Provide the (X, Y) coordinate of the cell's center where the given text is located.  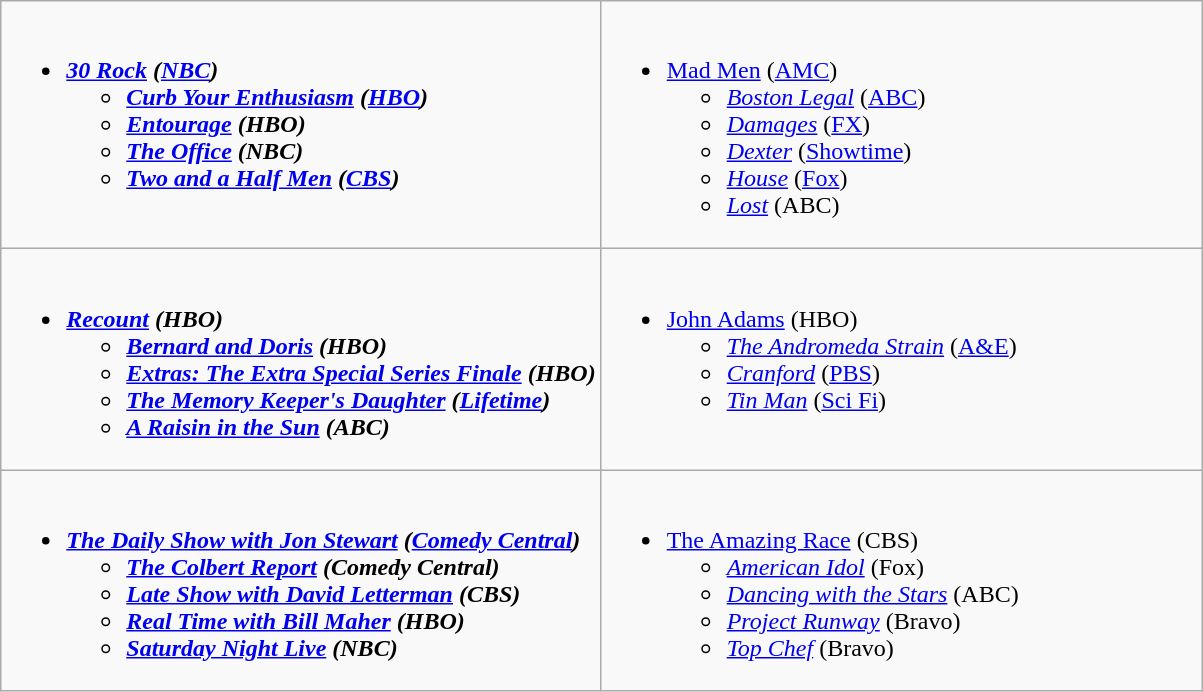
Mad Men (AMC)Boston Legal (ABC)Damages (FX)Dexter (Showtime)House (Fox)Lost (ABC) (901, 125)
Recount (HBO)Bernard and Doris (HBO)Extras: The Extra Special Series Finale (HBO)The Memory Keeper's Daughter (Lifetime)A Raisin in the Sun (ABC) (301, 360)
30 Rock (NBC)Curb Your Enthusiasm (HBO)Entourage (HBO)The Office (NBC)Two and a Half Men (CBS) (301, 125)
John Adams (HBO)The Andromeda Strain (A&E)Cranford (PBS)Tin Man (Sci Fi) (901, 360)
The Amazing Race (CBS)American Idol (Fox)Dancing with the Stars (ABC)Project Runway (Bravo)Top Chef (Bravo) (901, 580)
